For the text-containing cell, return its midpoint in [x, y] coordinate format. 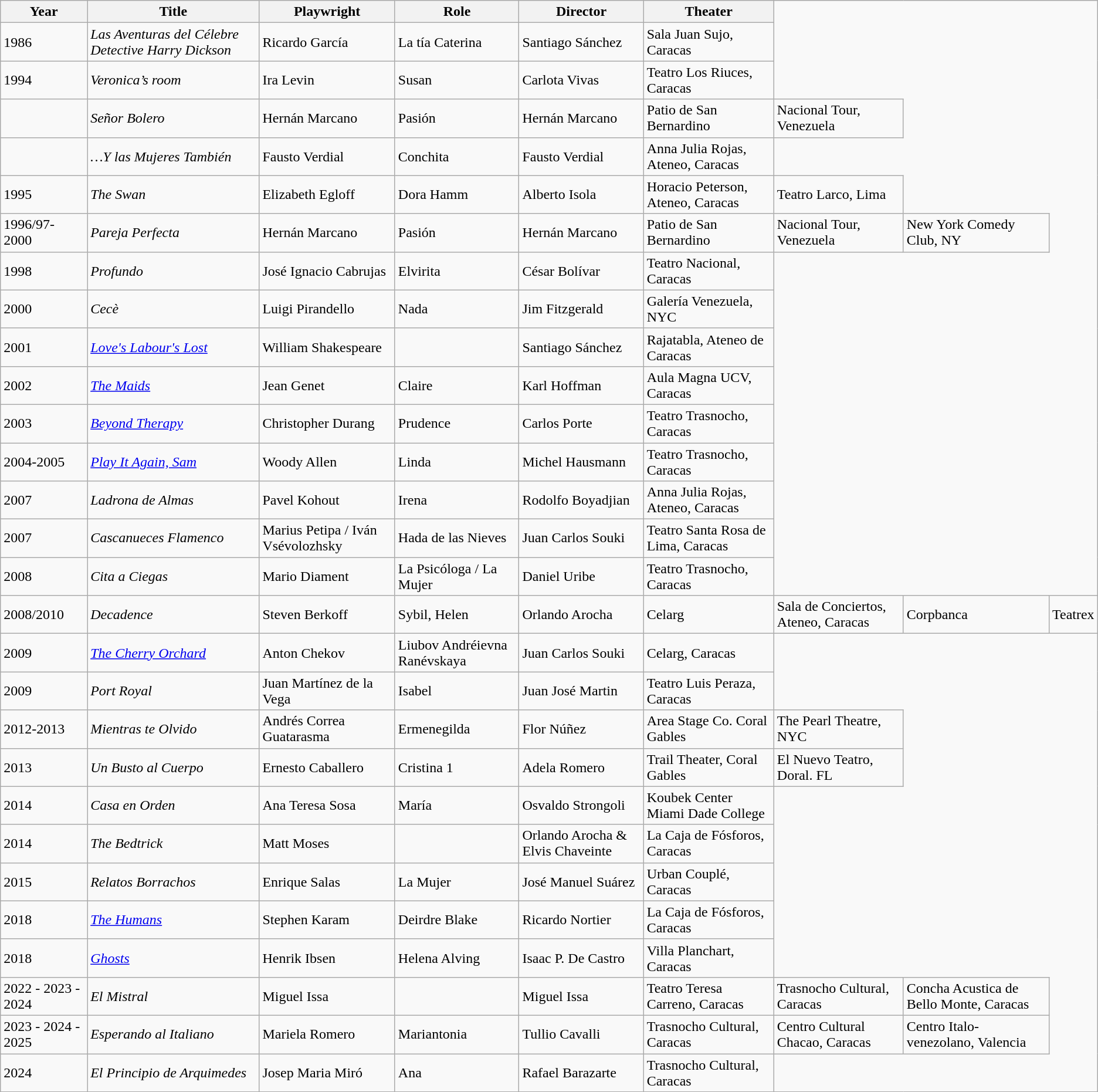
Orlando Arocha & Elvis Chaveinte [581, 844]
Jean Genet [327, 385]
Teatro Los Riuces, Caracas [709, 80]
Josep Maria Miró [327, 1073]
Trail Theater, Coral Gables [709, 768]
New York Comedy Club, NY [976, 232]
La Mujer [457, 881]
Las Aventuras del Célebre Detective Harry Dickson [174, 42]
Christopher Durang [327, 424]
Señor Bolero [174, 119]
Director [581, 12]
Celarg, Caracas [709, 653]
Centro Cultural Chacao, Caracas [839, 1034]
Teatrex [1073, 615]
Claire [457, 385]
1994 [44, 80]
The Maids [174, 385]
Sybil, Helen [457, 615]
Isaac P. De Castro [581, 958]
Port Royal [174, 691]
Ana Teresa Sosa [327, 805]
The Humans [174, 920]
2008/2010 [44, 615]
Woody Allen [327, 461]
El Mistral [174, 996]
Susan [457, 80]
El Principio de Arquimedes [174, 1073]
Juan José Martin [581, 691]
Decadence [174, 615]
Villa Planchart, Caracas [709, 958]
Ermenegilda [457, 729]
Un Busto al Cuerpo [174, 768]
…Y las Mujeres También [174, 156]
José Ignacio Cabrujas [327, 271]
Playwright [327, 12]
Horacio Peterson, Ateneo, Caracas [709, 195]
Love's Labour's Lost [174, 347]
Aula Magna UCV, Caracas [709, 385]
2015 [44, 881]
2024 [44, 1073]
Ghosts [174, 958]
El Nuevo Teatro, Doral. FL [839, 768]
Urban Couplé, Caracas [709, 881]
Carlota Vivas [581, 80]
Stephen Karam [327, 920]
The Swan [174, 195]
2000 [44, 309]
Daniel Uribe [581, 576]
Rafael Barazarte [581, 1073]
Marius Petipa / Iván Vsévolozhsky [327, 539]
William Shakespeare [327, 347]
Alberto Isola [581, 195]
Ernesto Caballero [327, 768]
Tullio Cavalli [581, 1034]
Steven Berkoff [327, 615]
1996/97- 2000 [44, 232]
2003 [44, 424]
Celarg [709, 615]
Pavel Kohout [327, 500]
Karl Hoffman [581, 385]
The Cherry Orchard [174, 653]
Helena Alving [457, 958]
Esperando al Italiano [174, 1034]
Rajatabla, Ateneo de Caracas [709, 347]
Michel Hausmann [581, 461]
Pareja Perfecta [174, 232]
Sala de Conciertos, Ateneo, Caracas [839, 615]
2004-2005 [44, 461]
Play It Again, Sam [174, 461]
Flor Núñez [581, 729]
Elizabeth Egloff [327, 195]
2001 [44, 347]
2023 - 2024 - 2025 [44, 1034]
Teatro Larco, Lima [839, 195]
Deirdre Blake [457, 920]
Dora Hamm [457, 195]
María [457, 805]
Irena [457, 500]
Role [457, 12]
Galería Venezuela, NYC [709, 309]
Carlos Porte [581, 424]
Concha Acustica de Bello Monte, Caracas [976, 996]
Rodolfo Boyadjian [581, 500]
Cristina 1 [457, 768]
Ricardo Nortier [581, 920]
Cita a Ciegas [174, 576]
Conchita [457, 156]
Isabel [457, 691]
Cecè [174, 309]
Sala Juan Sujo, Caracas [709, 42]
1986 [44, 42]
2022 - 2023 - 2024 [44, 996]
La tía Caterina [457, 42]
Ana [457, 1073]
Teatro Luis Peraza, Caracas [709, 691]
The Bedtrick [174, 844]
Year [44, 12]
Mariela Romero [327, 1034]
Casa en Orden [174, 805]
Adela Romero [581, 768]
Prudence [457, 424]
Henrik Ibsen [327, 958]
Mario Diament [327, 576]
Corpbanca [976, 615]
Ira Levin [327, 80]
Centro Italo-venezolano, Valencia [976, 1034]
Ladrona de Almas [174, 500]
Hada de las Nieves [457, 539]
Profundo [174, 271]
The Pearl Theatre, NYC [839, 729]
Luigi Pirandello [327, 309]
Orlando Arocha [581, 615]
Enrique Salas [327, 881]
2013 [44, 768]
Anton Chekov [327, 653]
Ricardo García [327, 42]
Linda [457, 461]
Koubek Center Miami Dade College [709, 805]
2008 [44, 576]
Elvirita [457, 271]
Beyond Therapy [174, 424]
2012-2013 [44, 729]
Cascanueces Flamenco [174, 539]
Andrés Correa Guatarasma [327, 729]
Mientras te Olvido [174, 729]
Teatro Nacional, Caracas [709, 271]
Teatro Teresa Carreno, Caracas [709, 996]
Teatro Santa Rosa de Lima, Caracas [709, 539]
La Psicóloga / La Mujer [457, 576]
Theater [709, 12]
Liubov Andréievna Ranévskaya [457, 653]
Jim Fitzgerald [581, 309]
Matt Moses [327, 844]
Juan Martínez de la Vega [327, 691]
2002 [44, 385]
Relatos Borrachos [174, 881]
Area Stage Co. Coral Gables [709, 729]
Title [174, 12]
Nada [457, 309]
Osvaldo Strongoli [581, 805]
1995 [44, 195]
1998 [44, 271]
Mariantonia [457, 1034]
Veronica’s room [174, 80]
César Bolívar [581, 271]
José Manuel Suárez [581, 881]
